Scan for the cell matching the given text and deliver its [X, Y] coordinate at center. 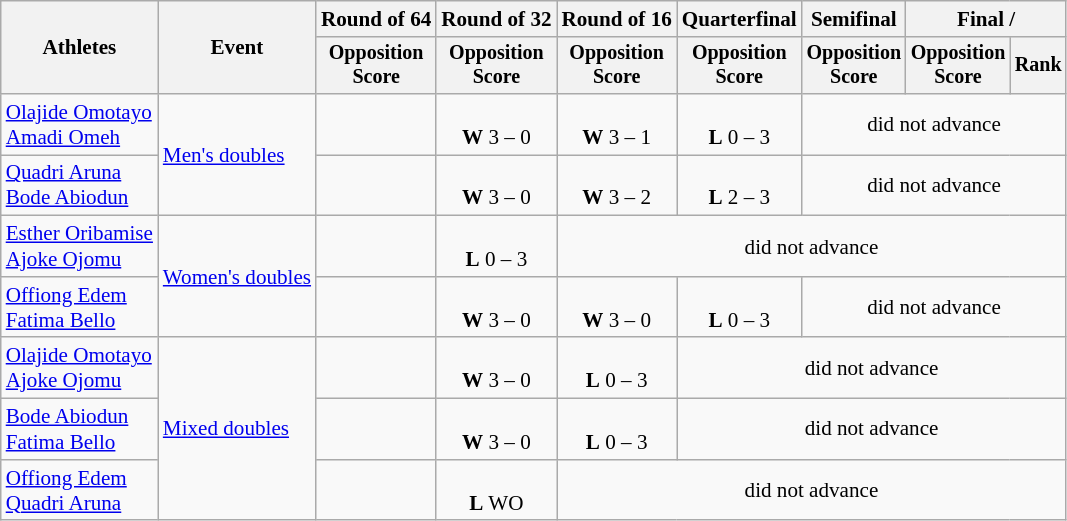
Offiong EdemQuadri Aruna [80, 490]
W 3 – 1 [617, 124]
L 2 – 3 [740, 186]
Rank [1038, 65]
Semifinal [854, 18]
Event [237, 48]
Offiong EdemFatima Bello [80, 308]
Quarterfinal [740, 18]
Olajide OmotayoAmadi Omeh [80, 124]
Quadri ArunaBode Abiodun [80, 186]
Women's doubles [237, 277]
Esther OribamiseAjoke Ojomu [80, 246]
L WO [496, 490]
Mixed doubles [237, 430]
W 3 – 2 [617, 186]
Round of 32 [496, 18]
Bode AbiodunFatima Bello [80, 428]
Athletes [80, 48]
Men's doubles [237, 155]
Final / [986, 18]
Round of 64 [376, 18]
Olajide OmotayoAjoke Ojomu [80, 368]
Round of 16 [617, 18]
